Capture the cell that displays the provided text and extract its (x, y) central coordinate. 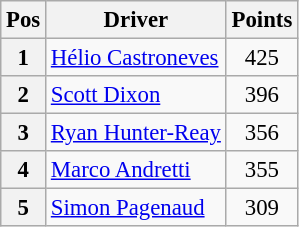
Hélio Castroneves (136, 58)
Ryan Hunter-Reay (136, 133)
309 (262, 208)
2 (24, 95)
356 (262, 133)
425 (262, 58)
1 (24, 58)
4 (24, 170)
396 (262, 95)
5 (24, 208)
355 (262, 170)
Pos (24, 20)
Driver (136, 20)
3 (24, 133)
Simon Pagenaud (136, 208)
Scott Dixon (136, 95)
Points (262, 20)
Marco Andretti (136, 170)
